For the text-containing cell, return its midpoint in (x, y) coordinate format. 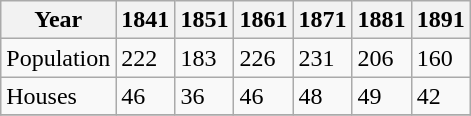
48 (322, 96)
42 (440, 96)
Population (58, 58)
206 (382, 58)
226 (264, 58)
Houses (58, 96)
1841 (146, 20)
49 (382, 96)
1891 (440, 20)
1871 (322, 20)
1851 (204, 20)
Year (58, 20)
231 (322, 58)
1861 (264, 20)
1881 (382, 20)
36 (204, 96)
183 (204, 58)
222 (146, 58)
160 (440, 58)
